Scan for the cell matching the given text and deliver its [x, y] coordinate at center. 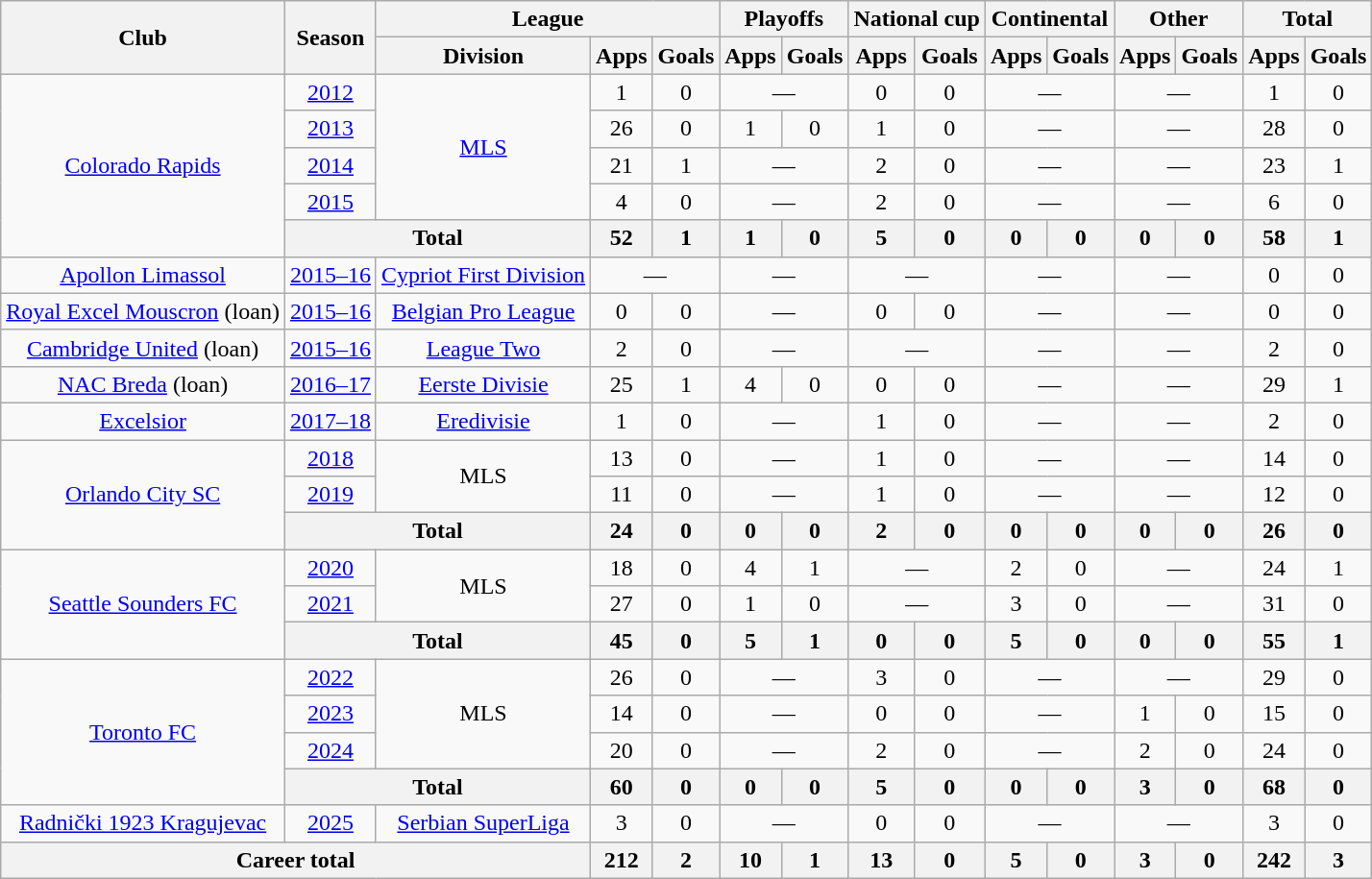
Eredivisie [482, 421]
Toronto FC [143, 732]
12 [1274, 495]
212 [622, 860]
6 [1274, 202]
Club [143, 37]
2012 [331, 92]
2019 [331, 495]
25 [622, 384]
2018 [331, 458]
68 [1274, 787]
28 [1274, 129]
2015 [331, 202]
11 [622, 495]
2024 [331, 750]
18 [622, 568]
Other [1179, 19]
31 [1274, 604]
20 [622, 750]
Cambridge United (loan) [143, 348]
21 [622, 165]
23 [1274, 165]
Colorado Rapids [143, 165]
Cypriot First Division [482, 275]
55 [1274, 641]
2013 [331, 129]
2017–18 [331, 421]
Continental [1049, 19]
2022 [331, 677]
Apollon Limassol [143, 275]
Excelsior [143, 421]
58 [1274, 238]
Division [482, 56]
Belgian Pro League [482, 311]
League Two [482, 348]
2021 [331, 604]
2020 [331, 568]
Orlando City SC [143, 495]
Royal Excel Mouscron (loan) [143, 311]
Career total [296, 860]
2023 [331, 714]
2016–17 [331, 384]
2025 [331, 823]
45 [622, 641]
Eerste Divisie [482, 384]
Serbian SuperLiga [482, 823]
15 [1274, 714]
League [548, 19]
10 [750, 860]
27 [622, 604]
Playoffs [784, 19]
NAC Breda (loan) [143, 384]
National cup [917, 19]
Season [331, 37]
Radnički 1923 Kragujevac [143, 823]
52 [622, 238]
2014 [331, 165]
242 [1274, 860]
60 [622, 787]
Seattle Sounders FC [143, 604]
